Search for the cell housing the specified text and yield its (x, y) center coordinate. 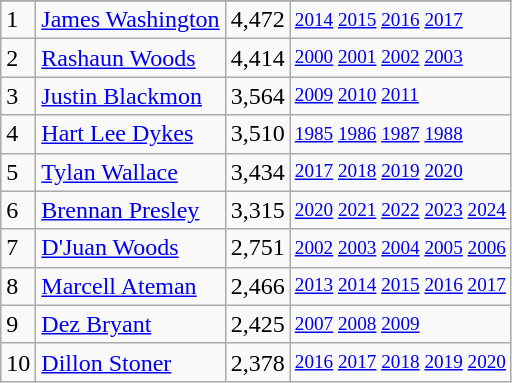
3,434 (258, 172)
1 (18, 20)
James Washington (130, 20)
3,315 (258, 210)
2 (18, 58)
6 (18, 210)
4 (18, 134)
2000 2001 2002 2003 (400, 58)
3,564 (258, 96)
2002 2003 2004 2005 2006 (400, 248)
Justin Blackmon (130, 96)
2013 2014 2015 2016 2017 (400, 286)
Brennan Presley (130, 210)
7 (18, 248)
Tylan Wallace (130, 172)
2017 2018 2019 2020 (400, 172)
9 (18, 324)
Marcell Ateman (130, 286)
4,414 (258, 58)
Dillon Stoner (130, 362)
5 (18, 172)
2,378 (258, 362)
2,425 (258, 324)
3,510 (258, 134)
2,466 (258, 286)
D'Juan Woods (130, 248)
Rashaun Woods (130, 58)
2009 2010 2011 (400, 96)
2,751 (258, 248)
Dez Bryant (130, 324)
Hart Lee Dykes (130, 134)
3 (18, 96)
2007 2008 2009 (400, 324)
4,472 (258, 20)
2016 2017 2018 2019 2020 (400, 362)
2020 2021 2022 2023 2024 (400, 210)
10 (18, 362)
2014 2015 2016 2017 (400, 20)
1985 1986 1987 1988 (400, 134)
8 (18, 286)
